Find where the given text appears and provide that cell's center as [x, y] coordinate. 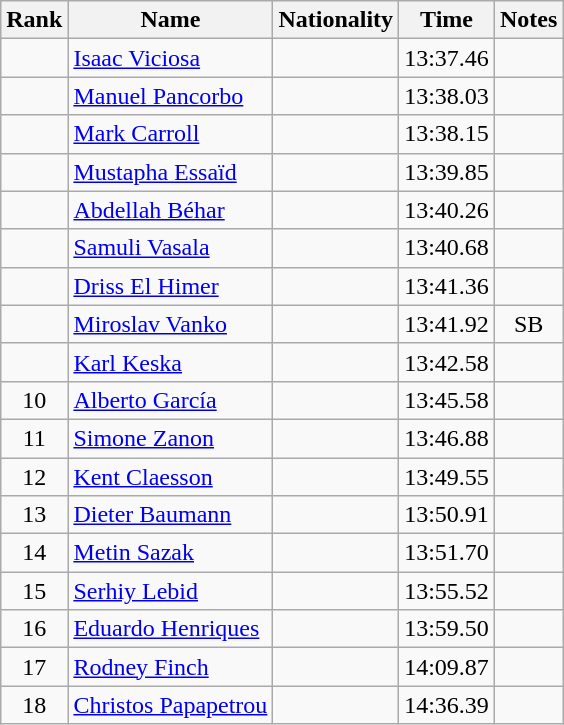
Christos Papapetrou [170, 705]
13:51.70 [447, 553]
14 [34, 553]
Abdellah Béhar [170, 210]
Time [447, 20]
Eduardo Henriques [170, 629]
Miroslav Vanko [170, 324]
Metin Sazak [170, 553]
13:50.91 [447, 515]
Karl Keska [170, 362]
13:49.55 [447, 477]
13:46.88 [447, 438]
Simone Zanon [170, 438]
Alberto García [170, 400]
13:41.92 [447, 324]
13:38.15 [447, 134]
13:42.58 [447, 362]
Manuel Pancorbo [170, 96]
Isaac Viciosa [170, 58]
Name [170, 20]
13:59.50 [447, 629]
Dieter Baumann [170, 515]
13:40.26 [447, 210]
13:45.58 [447, 400]
10 [34, 400]
Kent Claesson [170, 477]
Serhiy Lebid [170, 591]
11 [34, 438]
14:09.87 [447, 667]
16 [34, 629]
15 [34, 591]
Samuli Vasala [170, 248]
Mark Carroll [170, 134]
SB [528, 324]
Driss El Himer [170, 286]
13:55.52 [447, 591]
13 [34, 515]
Notes [528, 20]
13:41.36 [447, 286]
13:38.03 [447, 96]
Nationality [336, 20]
14:36.39 [447, 705]
Rodney Finch [170, 667]
13:37.46 [447, 58]
18 [34, 705]
13:40.68 [447, 248]
17 [34, 667]
Mustapha Essaïd [170, 172]
12 [34, 477]
Rank [34, 20]
13:39.85 [447, 172]
